Scan for the cell matching the given text and deliver its [X, Y] coordinate at center. 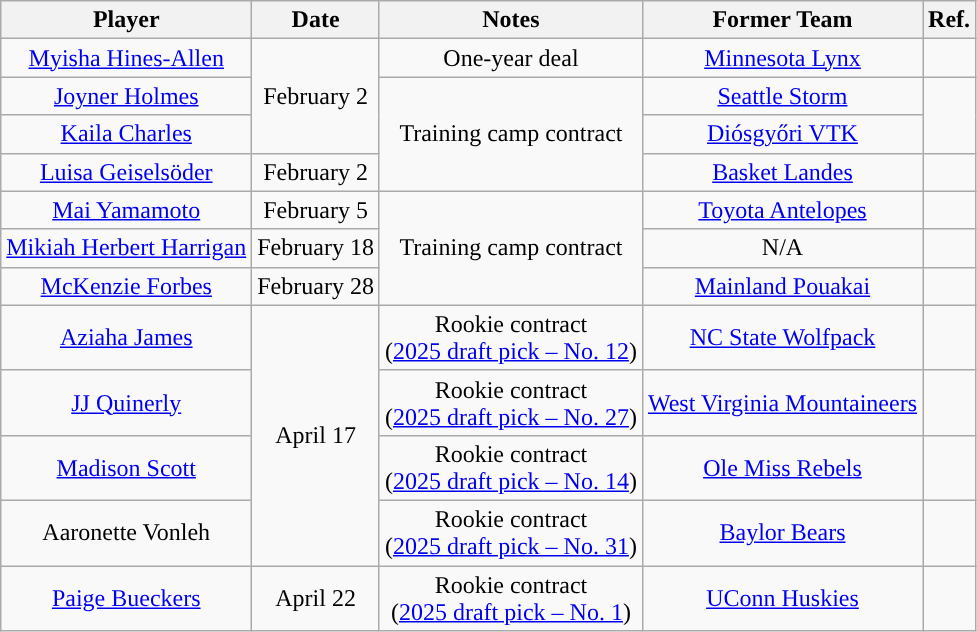
Mainland Pouakai [782, 286]
Kaila Charles [126, 134]
McKenzie Forbes [126, 286]
Myisha Hines-Allen [126, 58]
N/A [782, 248]
Rookie contract(2025 draft pick – No. 27) [510, 402]
Aziaha James [126, 338]
Basket Landes [782, 172]
Rookie contract(2025 draft pick – No. 31) [510, 532]
Notes [510, 20]
Diósgyőri VTK [782, 134]
Seattle Storm [782, 96]
One-year deal [510, 58]
NC State Wolfpack [782, 338]
JJ Quinerly [126, 402]
Aaronette Vonleh [126, 532]
West Virginia Mountaineers [782, 402]
UConn Huskies [782, 598]
Rookie contract(2025 draft pick – No. 1) [510, 598]
April 17 [316, 435]
Paige Bueckers [126, 598]
Rookie contract(2025 draft pick – No. 14) [510, 468]
February 5 [316, 210]
Ole Miss Rebels [782, 468]
Joyner Holmes [126, 96]
Former Team [782, 20]
Mikiah Herbert Harrigan [126, 248]
Toyota Antelopes [782, 210]
Luisa Geiselsöder [126, 172]
Ref. [950, 20]
Player [126, 20]
Date [316, 20]
Mai Yamamoto [126, 210]
Baylor Bears [782, 532]
February 28 [316, 286]
Minnesota Lynx [782, 58]
Madison Scott [126, 468]
April 22 [316, 598]
Rookie contract(2025 draft pick – No. 12) [510, 338]
February 18 [316, 248]
